Locate the cell with the specified text and output its (X, Y) center coordinate. 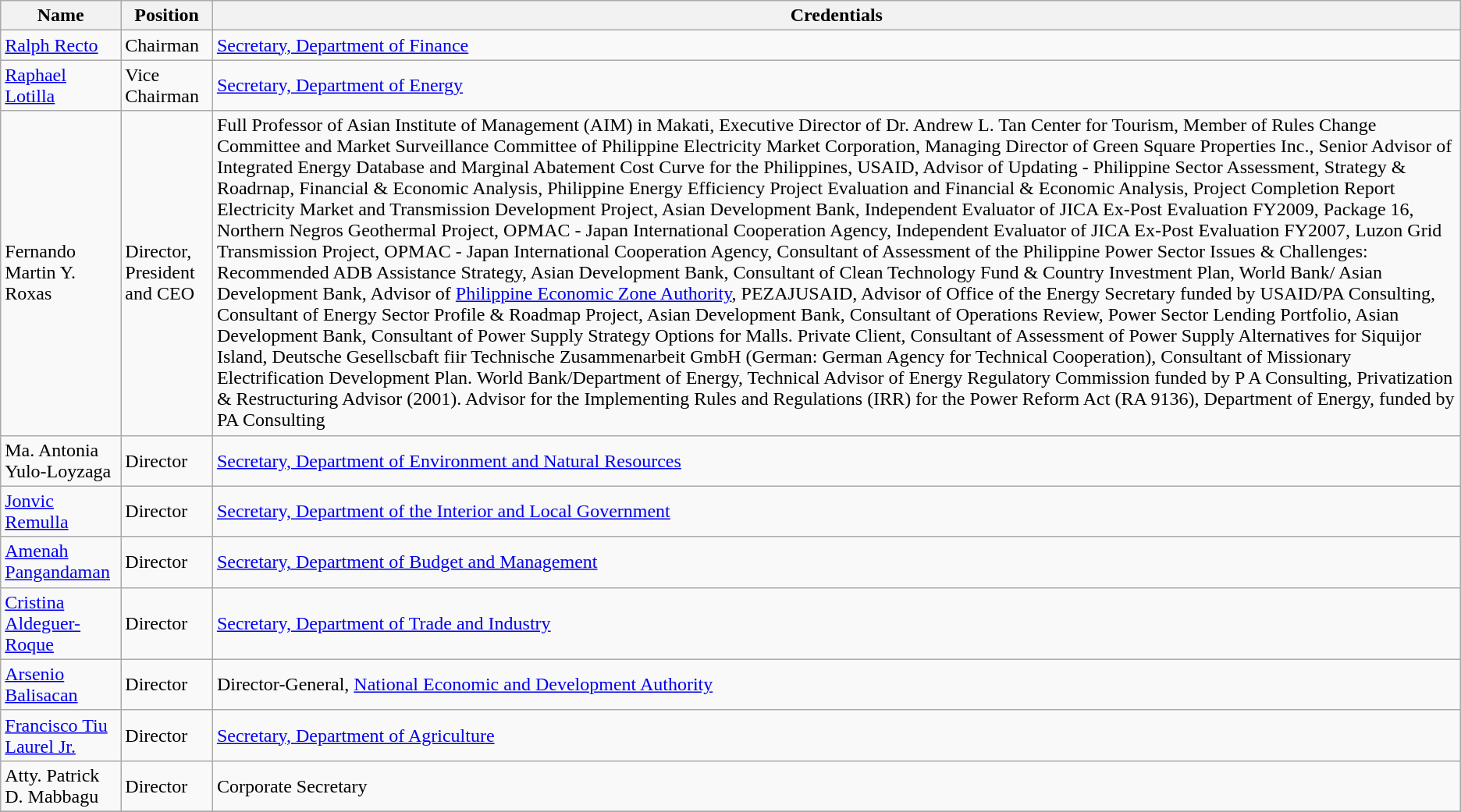
Cristina Aldeguer-Roque (61, 623)
Jonvic Remulla (61, 512)
Chairman (167, 45)
Secretary, Department of Environment and Natural Resources (837, 460)
Vice Chairman (167, 86)
Amenah Pangandaman (61, 562)
Name (61, 16)
Atty. Patrick D. Mabbagu (61, 786)
Ma. Antonia Yulo-Loyzaga (61, 460)
Ralph Recto (61, 45)
Secretary, Department of Budget and Management (837, 562)
Credentials (837, 16)
Secretary, Department of Agriculture (837, 735)
Secretary, Department of Finance (837, 45)
Secretary, Department of Energy (837, 86)
Raphael Lotilla (61, 86)
Secretary, Department of the Interior and Local Government (837, 512)
Arsenio Balisacan (61, 685)
Fernando Martin Y. Roxas (61, 273)
Director, President and CEO (167, 273)
Francisco Tiu Laurel Jr. (61, 735)
Position (167, 16)
Secretary, Department of Trade and Industry (837, 623)
Director-General, National Economic and Development Authority (837, 685)
Corporate Secretary (837, 786)
